Identify which cell holds the provided text, then report its (x, y) central coordinate. 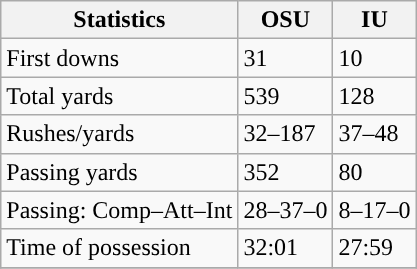
31 (286, 58)
27:59 (374, 248)
10 (374, 58)
539 (286, 96)
32:01 (286, 248)
352 (286, 172)
8–17–0 (374, 210)
Time of possession (120, 248)
128 (374, 96)
Statistics (120, 20)
32–187 (286, 134)
28–37–0 (286, 210)
OSU (286, 20)
First downs (120, 58)
37–48 (374, 134)
Total yards (120, 96)
Passing yards (120, 172)
80 (374, 172)
IU (374, 20)
Rushes/yards (120, 134)
Passing: Comp–Att–Int (120, 210)
